Scan for the cell matching the given text and deliver its (x, y) coordinate at center. 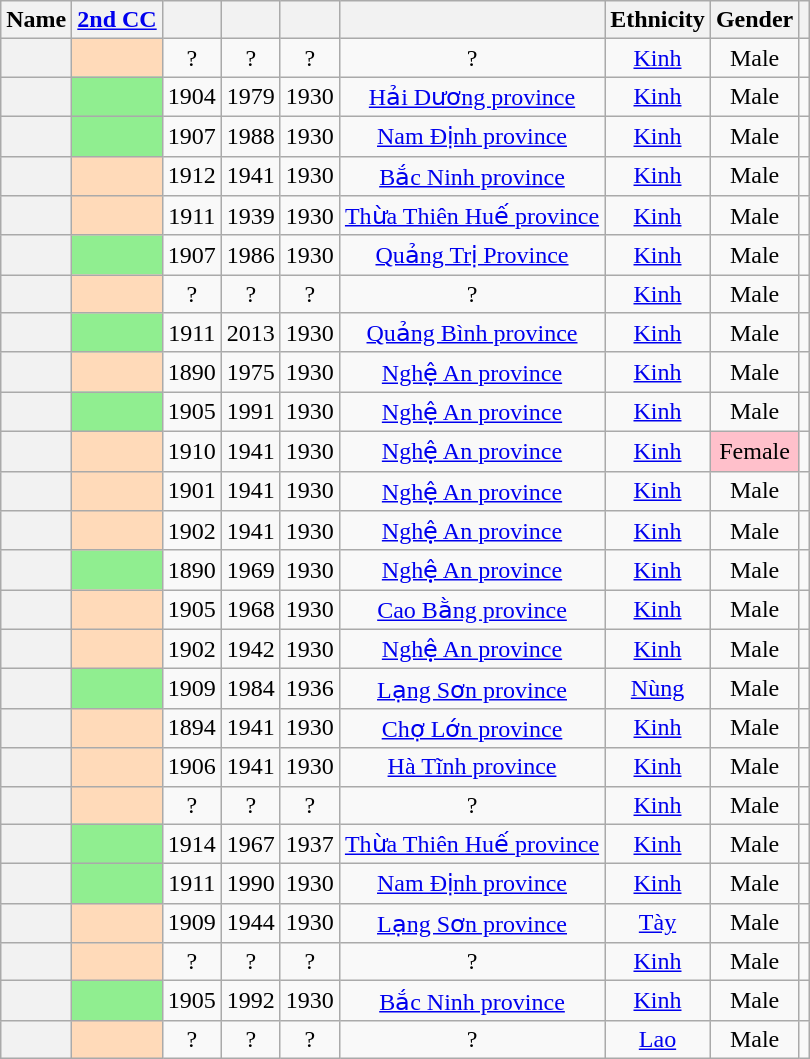
Cao Bằng province (472, 610)
1990 (250, 884)
Quảng Bình province (472, 333)
1904 (192, 97)
1968 (250, 610)
Hải Dương province (472, 97)
Lao (658, 1039)
1975 (250, 372)
1942 (250, 649)
1986 (250, 255)
Name (36, 20)
Ethnicity (658, 20)
1969 (250, 570)
Hà Tĩnh province (472, 767)
Tày (658, 923)
1912 (192, 176)
1984 (250, 689)
1967 (250, 844)
Chợ Lớn province (472, 728)
1979 (250, 97)
2013 (250, 333)
Nùng (658, 689)
1939 (250, 216)
1894 (192, 728)
1937 (310, 844)
Gender (754, 20)
2nd CC (117, 20)
1901 (192, 491)
Quảng Trị Province (472, 255)
Female (754, 451)
1914 (192, 844)
1944 (250, 923)
1988 (250, 136)
1992 (250, 1001)
1936 (310, 689)
1991 (250, 412)
1906 (192, 767)
1910 (192, 451)
